Determine the (x, y) coordinate at the center of the cell enclosing the given text.  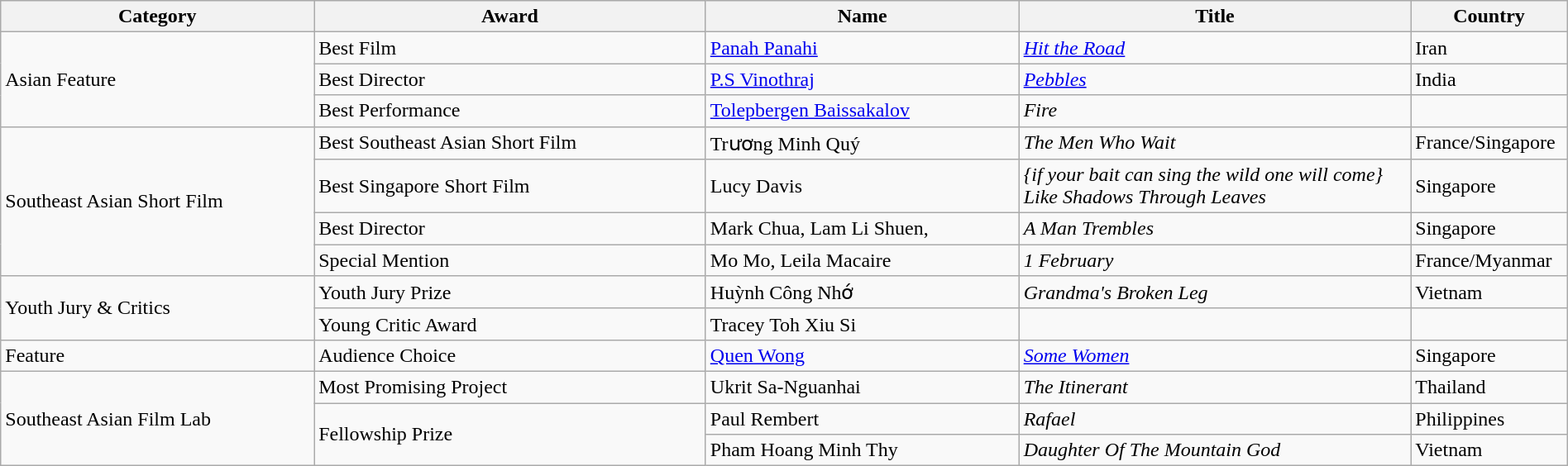
Iran (1489, 48)
Paul Rembert (862, 419)
The Itinerant (1215, 387)
Country (1489, 17)
Huỳnh Công Nhớ (862, 292)
Some Women (1215, 355)
France/Myanmar (1489, 260)
Award (510, 17)
Asian Feature (157, 79)
Southeast Asian Short Film (157, 202)
{if your bait can sing the wild one will come} Like Shadows Through Leaves (1215, 187)
Daughter Of The Mountain God (1215, 450)
A Man Trembles (1215, 229)
Panah Panahi (862, 48)
Audience Choice (510, 355)
Pham Hoang Minh Thy (862, 450)
Best Singapore Short Film (510, 187)
Thailand (1489, 387)
Southeast Asian Film Lab (157, 418)
Tracey Toh Xiu Si (862, 324)
Lucy Davis (862, 187)
Young Critic Award (510, 324)
Quen Wong (862, 355)
Best Southeast Asian Short Film (510, 143)
India (1489, 79)
The Men Who Wait (1215, 143)
Philippines (1489, 419)
Feature (157, 355)
Best Film (510, 48)
Title (1215, 17)
Youth Jury Prize (510, 292)
Grandma's Broken Leg (1215, 292)
Trương Minh Quý (862, 143)
Hit the Road (1215, 48)
Fellowship Prize (510, 435)
Pebbles (1215, 79)
Best Performance (510, 111)
Rafael (1215, 419)
Special Mention (510, 260)
Youth Jury & Critics (157, 308)
Fire (1215, 111)
Mo Mo, Leila Macaire (862, 260)
1 February (1215, 260)
France/Singapore (1489, 143)
P.S Vinothraj (862, 79)
Category (157, 17)
Mark Chua, Lam Li Shuen, (862, 229)
Ukrit Sa-Nguanhai (862, 387)
Name (862, 17)
Tolepbergen Baissakalov (862, 111)
Most Promising Project (510, 387)
